Detect which cell encompasses the target text, then output its (X, Y) center coordinate. 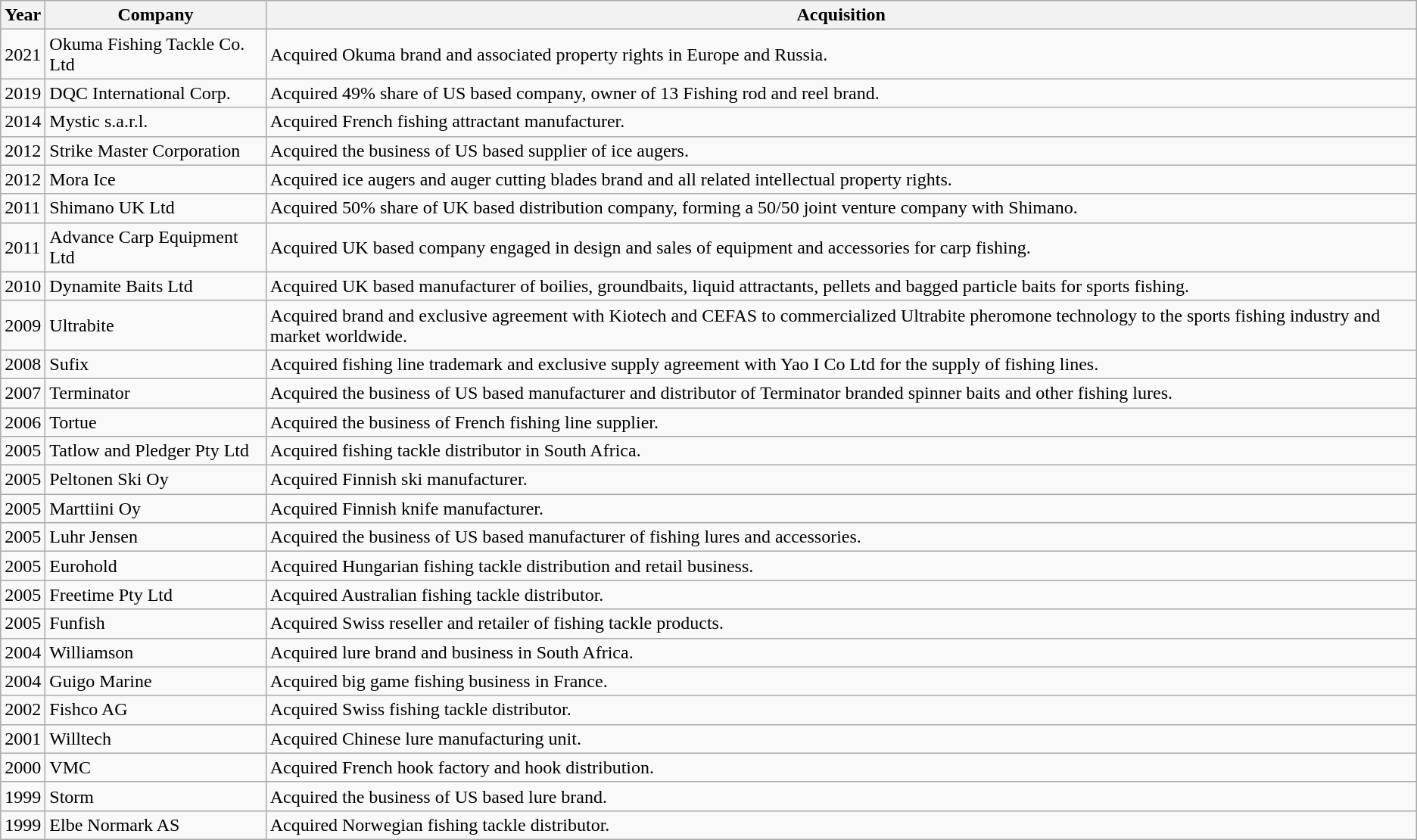
Terminator (156, 393)
Acquired Swiss reseller and retailer of fishing tackle products. (841, 624)
Freetime Pty Ltd (156, 595)
Williamson (156, 652)
Marttiini Oy (156, 509)
2002 (23, 710)
Acquired Okuma brand and associated property rights in Europe and Russia. (841, 54)
Acquired Hungarian fishing tackle distribution and retail business. (841, 566)
Tortue (156, 422)
Acquired UK based company engaged in design and sales of equipment and accessories for carp fishing. (841, 247)
Acquired the business of US based manufacturer and distributor of Terminator branded spinner baits and other fishing lures. (841, 393)
Luhr Jensen (156, 537)
Peltonen Ski Oy (156, 480)
2006 (23, 422)
Acquired Finnish ski manufacturer. (841, 480)
Ultrabite (156, 325)
Willtech (156, 739)
Acquired French fishing attractant manufacturer. (841, 122)
Storm (156, 796)
Company (156, 15)
Tatlow and Pledger Pty Ltd (156, 451)
Acquired the business of US based supplier of ice augers. (841, 151)
Acquired Swiss fishing tackle distributor. (841, 710)
Acquired Chinese lure manufacturing unit. (841, 739)
2007 (23, 393)
Acquired 49% share of US based company, owner of 13 Fishing rod and reel brand. (841, 93)
DQC International Corp. (156, 93)
Shimano UK Ltd (156, 208)
2010 (23, 286)
Sufix (156, 364)
Acquired ice augers and auger cutting blades brand and all related intellectual property rights. (841, 179)
2021 (23, 54)
Year (23, 15)
Acquired Finnish knife manufacturer. (841, 509)
Acquired Australian fishing tackle distributor. (841, 595)
2001 (23, 739)
Acquired big game fishing business in France. (841, 681)
2000 (23, 767)
Advance Carp Equipment Ltd (156, 247)
2008 (23, 364)
Acquired the business of French fishing line supplier. (841, 422)
2019 (23, 93)
Acquired fishing line trademark and exclusive supply agreement with Yao I Co Ltd for the supply of fishing lines. (841, 364)
Acquired UK based manufacturer of boilies, groundbaits, liquid attractants, pellets and bagged particle baits for sports fishing. (841, 286)
Acquired lure brand and business in South Africa. (841, 652)
Dynamite Baits Ltd (156, 286)
2009 (23, 325)
Acquired the business of US based lure brand. (841, 796)
Acquired Norwegian fishing tackle distributor. (841, 825)
2014 (23, 122)
VMC (156, 767)
Acquisition (841, 15)
Okuma Fishing Tackle Co. Ltd (156, 54)
Guigo Marine (156, 681)
Funfish (156, 624)
Elbe Normark AS (156, 825)
Mystic s.a.r.l. (156, 122)
Acquired 50% share of UK based distribution company, forming a 50/50 joint venture company with Shimano. (841, 208)
Eurohold (156, 566)
Acquired the business of US based manufacturer of fishing lures and accessories. (841, 537)
Fishco AG (156, 710)
Strike Master Corporation (156, 151)
Acquired French hook factory and hook distribution. (841, 767)
Acquired fishing tackle distributor in South Africa. (841, 451)
Mora Ice (156, 179)
